Determine the [x, y] coordinate at the center of the cell enclosing the given text.  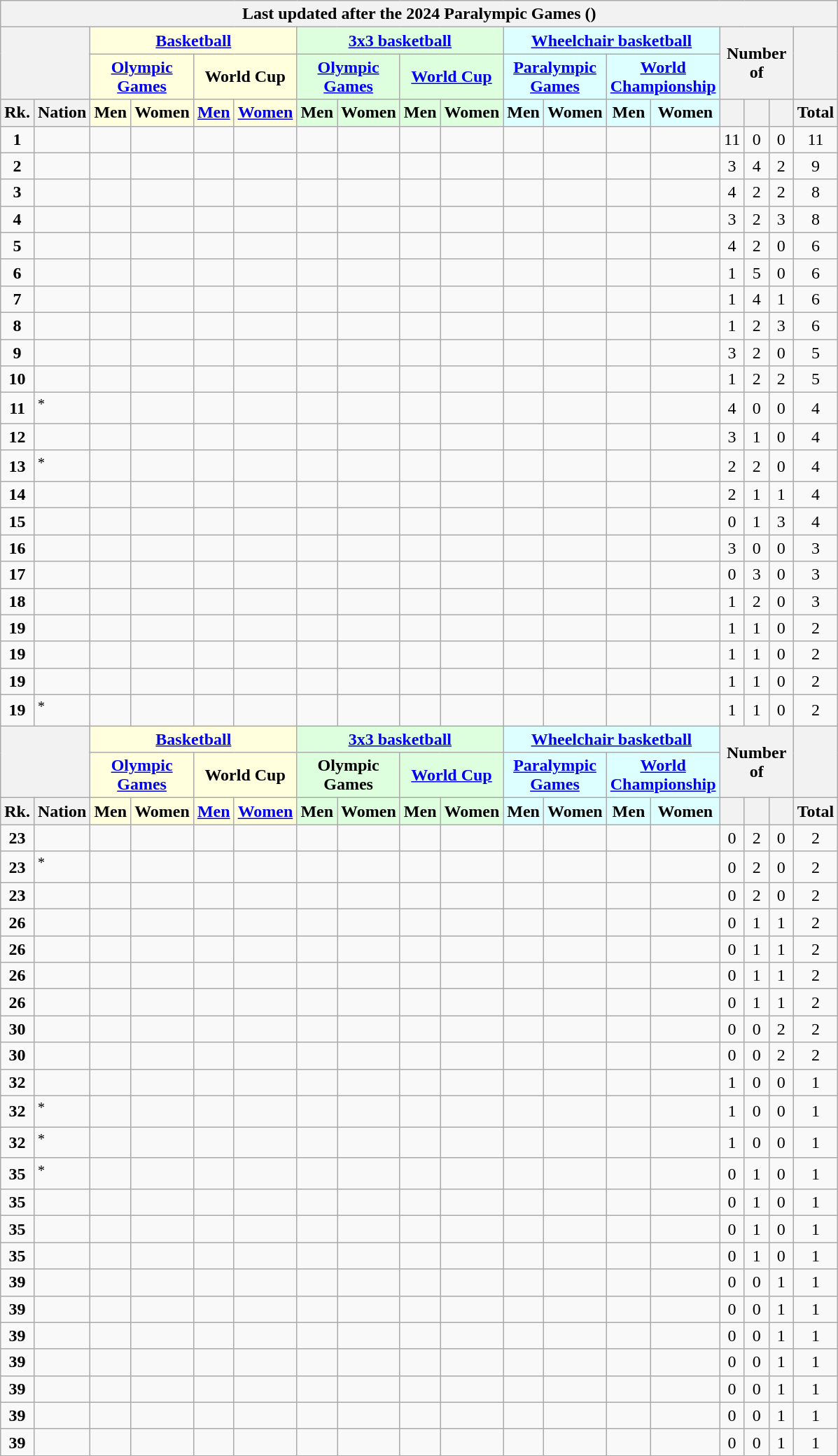
12 [18, 437]
14 [18, 495]
7 [18, 299]
18 [18, 601]
10 [18, 379]
13 [18, 466]
Last updated after the 2024 Paralympic Games () [419, 14]
17 [18, 575]
15 [18, 521]
16 [18, 548]
